Find where the given text appears and provide that cell's center as (x, y) coordinate. 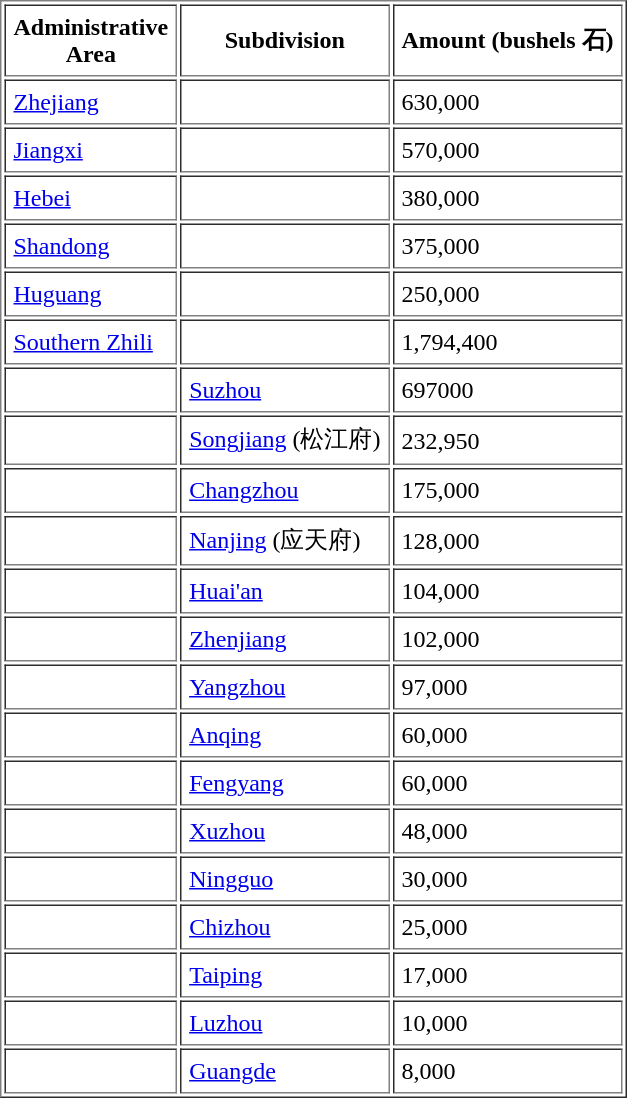
175,000 (507, 490)
Fengyang (284, 782)
102,000 (507, 638)
25,000 (507, 926)
Yangzhou (284, 686)
Shandong (90, 246)
Xuzhou (284, 830)
Huguang (90, 294)
Taiping (284, 974)
Suzhou (284, 390)
Huai'an (284, 590)
380,000 (507, 198)
30,000 (507, 878)
17,000 (507, 974)
375,000 (507, 246)
Luzhou (284, 1022)
1,794,400 (507, 342)
128,000 (507, 541)
Amount (bushels 石) (507, 40)
Jiangxi (90, 150)
48,000 (507, 830)
Guangde (284, 1070)
Zhenjiang (284, 638)
Songjiang (松江府) (284, 441)
AdministrativeArea (90, 40)
Subdivision (284, 40)
Ningguo (284, 878)
10,000 (507, 1022)
Hebei (90, 198)
250,000 (507, 294)
Nanjing (应天府) (284, 541)
Chizhou (284, 926)
Zhejiang (90, 102)
Changzhou (284, 490)
Southern Zhili (90, 342)
697000 (507, 390)
Anqing (284, 734)
104,000 (507, 590)
97,000 (507, 686)
232,950 (507, 441)
8,000 (507, 1070)
630,000 (507, 102)
570,000 (507, 150)
